Find where the given text appears and provide that cell's center as [X, Y] coordinate. 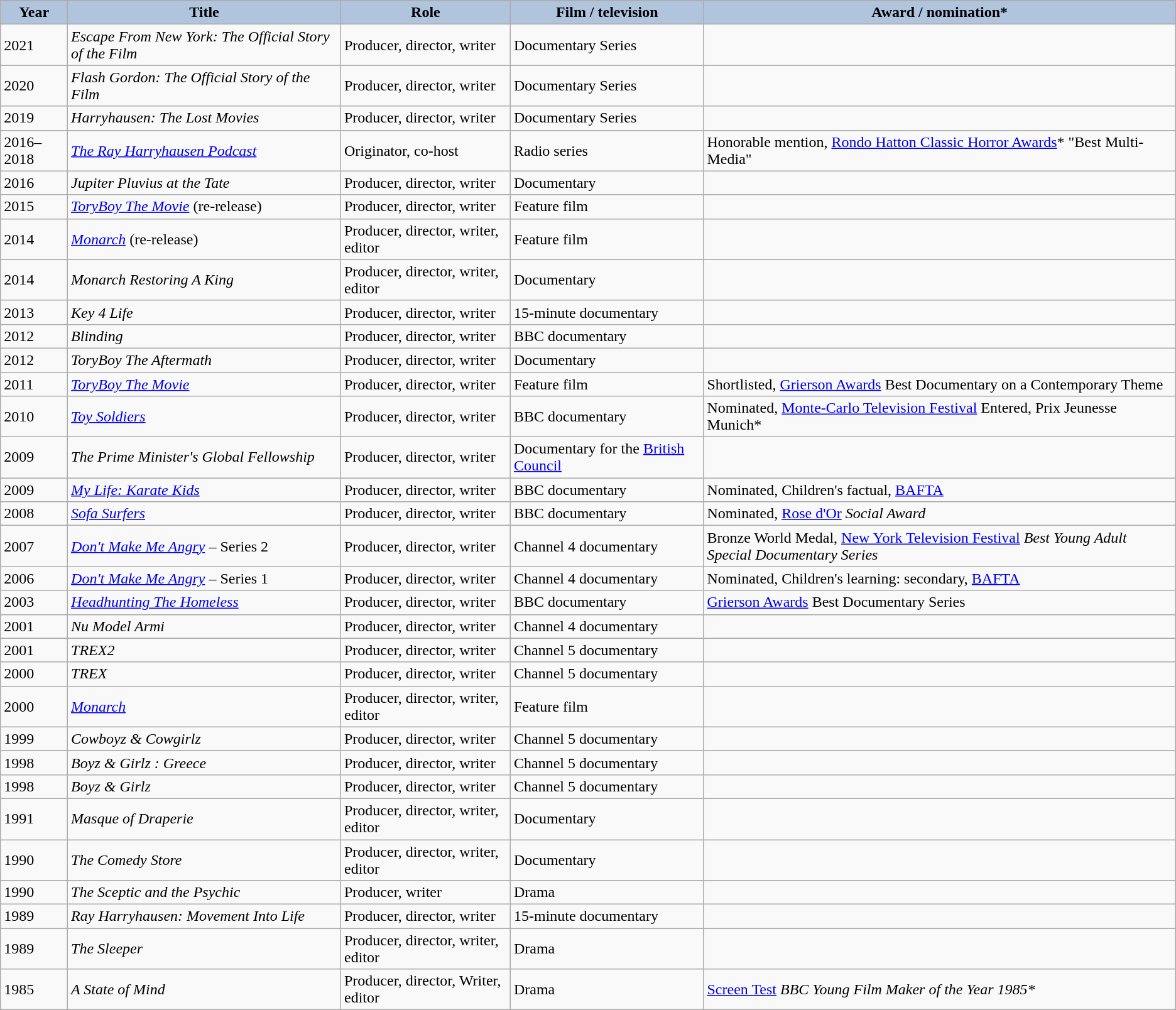
Producer, director, Writer, editor [425, 990]
Grierson Awards Best Documentary Series [940, 602]
2019 [34, 118]
Honorable mention, Rondo Hatton Classic Horror Awards* "Best Multi-Media" [940, 151]
The Comedy Store [205, 859]
Monarch Restoring A King [205, 280]
Sofa Surfers [205, 514]
Toy Soldiers [205, 417]
Originator, co-host [425, 151]
2008 [34, 514]
2011 [34, 384]
Headhunting The Homeless [205, 602]
1991 [34, 819]
Nominated, Rose d'Or Social Award [940, 514]
A State of Mind [205, 990]
Cowboyz & Cowgirlz [205, 739]
Title [205, 13]
2010 [34, 417]
TREX [205, 674]
2016–2018 [34, 151]
2021 [34, 45]
Nu Model Armi [205, 626]
Screen Test BBC Young Film Maker of the Year 1985* [940, 990]
Nominated, Children's factual, BAFTA [940, 490]
Nominated, Monte-Carlo Television Festival Entered, Prix Jeunesse Munich* [940, 417]
2003 [34, 602]
2013 [34, 312]
Harryhausen: The Lost Movies [205, 118]
Role [425, 13]
Monarch [205, 706]
2020 [34, 85]
1999 [34, 739]
Boyz & Girlz [205, 786]
ToryBoy The Movie [205, 384]
Blinding [205, 336]
Year [34, 13]
Award / nomination* [940, 13]
Nominated, Children's learning: secondary, BAFTA [940, 578]
The Sleeper [205, 948]
Jupiter Pluvius at the Tate [205, 183]
2016 [34, 183]
2007 [34, 546]
Don't Make Me Angry – Series 1 [205, 578]
Boyz & Girlz : Greece [205, 763]
Bronze World Medal, New York Television Festival Best Young Adult Special Documentary Series [940, 546]
ToryBoy The Movie (re-release) [205, 207]
Radio series [607, 151]
The Ray Harryhausen Podcast [205, 151]
The Sceptic and the Psychic [205, 893]
My Life: Karate Kids [205, 490]
Monarch (re-release) [205, 239]
1985 [34, 990]
Escape From New York: The Official Story of the Film [205, 45]
TREX2 [205, 650]
2006 [34, 578]
Shortlisted, Grierson Awards Best Documentary on a Contemporary Theme [940, 384]
Ray Harryhausen: Movement Into Life [205, 916]
Don't Make Me Angry – Series 2 [205, 546]
Key 4 Life [205, 312]
Masque of Draperie [205, 819]
Film / television [607, 13]
ToryBoy The Aftermath [205, 360]
The Prime Minister's Global Fellowship [205, 457]
Producer, writer [425, 893]
Flash Gordon: The Official Story of the Film [205, 85]
2015 [34, 207]
Documentary for the British Council [607, 457]
